Determine the (x, y) coordinate at the center of the cell enclosing the given text.  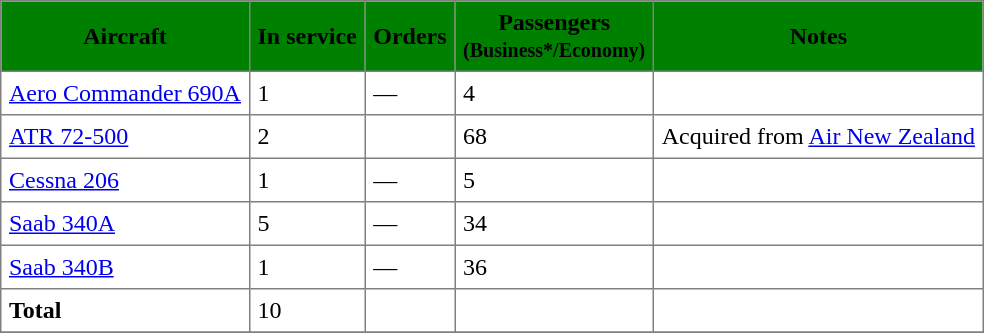
Saab 340B (125, 267)
Orders (410, 36)
Aero Commander 690A (125, 93)
Total (125, 311)
4 (554, 93)
36 (554, 267)
Acquired from Air New Zealand (819, 137)
2 (307, 137)
Aircraft (125, 36)
Cessna 206 (125, 180)
10 (307, 311)
Saab 340A (125, 224)
Notes (819, 36)
Passengers (Business*/Economy) (554, 36)
ATR 72-500 (125, 137)
34 (554, 224)
In service (307, 36)
68 (554, 137)
